Identify which cell holds the provided text, then report its (X, Y) central coordinate. 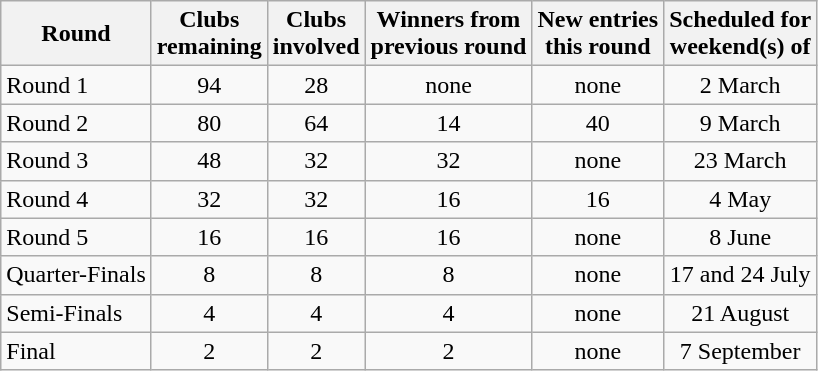
80 (209, 123)
Clubsinvolved (316, 34)
7 September (740, 351)
Round 1 (76, 85)
Clubsremaining (209, 34)
8 June (740, 237)
Round 3 (76, 161)
New entriesthis round (598, 34)
28 (316, 85)
64 (316, 123)
Round 5 (76, 237)
9 March (740, 123)
48 (209, 161)
94 (209, 85)
Final (76, 351)
40 (598, 123)
Round (76, 34)
Scheduled forweekend(s) of (740, 34)
14 (448, 123)
Round 2 (76, 123)
Round 4 (76, 199)
Winners fromprevious round (448, 34)
Semi-Finals (76, 313)
21 August (740, 313)
23 March (740, 161)
4 May (740, 199)
2 March (740, 85)
17 and 24 July (740, 275)
Quarter-Finals (76, 275)
